For the text-containing cell, return its midpoint in (x, y) coordinate format. 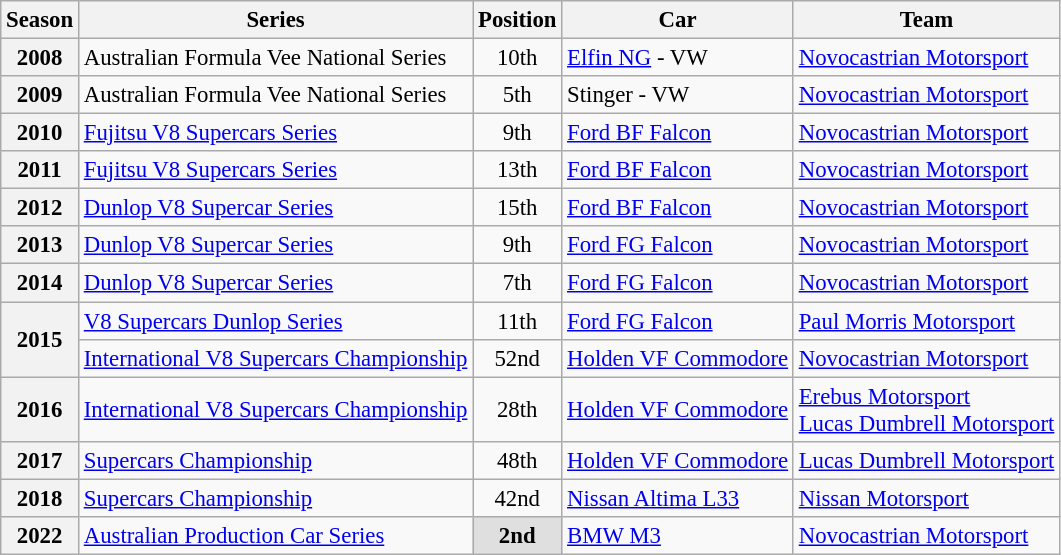
Elfin NG - VW (678, 58)
Nissan Motorsport (926, 498)
Stinger - VW (678, 95)
Position (518, 20)
Car (678, 20)
2008 (40, 58)
Nissan Altima L33 (678, 498)
13th (518, 170)
Erebus MotorsportLucas Dumbrell Motorsport (926, 410)
2016 (40, 410)
Season (40, 20)
Paul Morris Motorsport (926, 321)
Lucas Dumbrell Motorsport (926, 460)
2015 (40, 340)
Series (275, 20)
28th (518, 410)
2017 (40, 460)
7th (518, 283)
2014 (40, 283)
2010 (40, 133)
2011 (40, 170)
15th (518, 208)
48th (518, 460)
2009 (40, 95)
2nd (518, 536)
2018 (40, 498)
Team (926, 20)
2013 (40, 245)
2022 (40, 536)
BMW M3 (678, 536)
Australian Production Car Series (275, 536)
2012 (40, 208)
10th (518, 58)
V8 Supercars Dunlop Series (275, 321)
5th (518, 95)
42nd (518, 498)
52nd (518, 358)
11th (518, 321)
